Pinpoint the cell where the given text exists, returning its [X, Y] midpoint coordinate. 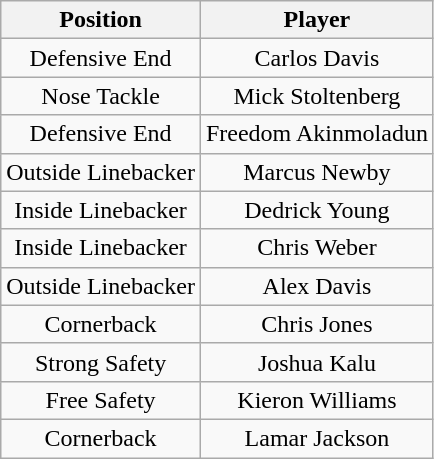
Chris Jones [316, 324]
Strong Safety [101, 362]
Position [101, 20]
Chris Weber [316, 248]
Alex Davis [316, 286]
Kieron Williams [316, 400]
Nose Tackle [101, 96]
Marcus Newby [316, 172]
Dedrick Young [316, 210]
Mick Stoltenberg [316, 96]
Carlos Davis [316, 58]
Freedom Akinmoladun [316, 134]
Lamar Jackson [316, 438]
Joshua Kalu [316, 362]
Player [316, 20]
Free Safety [101, 400]
